From the cell containing the given text, extract its center point as [x, y] coordinate. 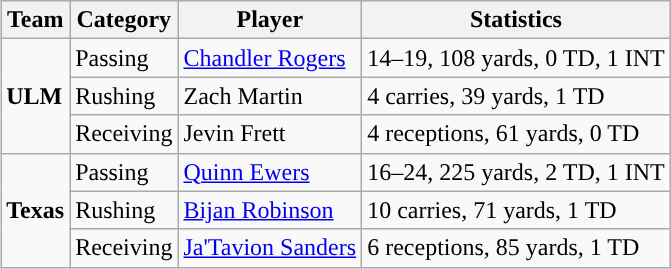
Statistics [516, 20]
Quinn Ewers [270, 172]
4 carries, 39 yards, 1 TD [516, 96]
Player [270, 20]
14–19, 108 yards, 0 TD, 1 INT [516, 58]
Team [36, 20]
16–24, 225 yards, 2 TD, 1 INT [516, 172]
Jevin Frett [270, 134]
10 carries, 71 yards, 1 TD [516, 210]
ULM [36, 96]
Ja'Tavion Sanders [270, 248]
4 receptions, 61 yards, 0 TD [516, 134]
Category [124, 20]
Bijan Robinson [270, 210]
Texas [36, 210]
6 receptions, 85 yards, 1 TD [516, 248]
Zach Martin [270, 96]
Chandler Rogers [270, 58]
